Pinpoint the cell where the given text exists, returning its [x, y] midpoint coordinate. 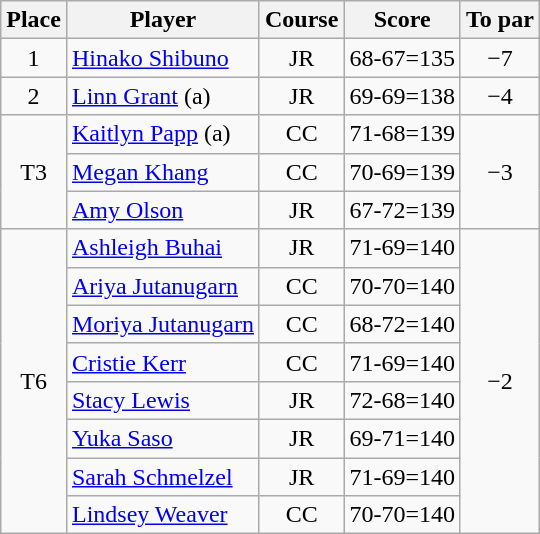
Ariya Jutanugarn [162, 286]
T3 [34, 172]
Course [301, 20]
Stacy Lewis [162, 400]
67-72=139 [402, 210]
71-68=139 [402, 134]
Cristie Kerr [162, 362]
70-69=139 [402, 172]
1 [34, 58]
68-72=140 [402, 324]
Megan Khang [162, 172]
69-71=140 [402, 438]
Kaitlyn Papp (a) [162, 134]
Player [162, 20]
Score [402, 20]
69-69=138 [402, 96]
68-67=135 [402, 58]
72-68=140 [402, 400]
2 [34, 96]
−3 [500, 172]
Linn Grant (a) [162, 96]
−2 [500, 381]
T6 [34, 381]
Lindsey Weaver [162, 515]
−4 [500, 96]
Place [34, 20]
Yuka Saso [162, 438]
Amy Olson [162, 210]
Moriya Jutanugarn [162, 324]
Sarah Schmelzel [162, 477]
Ashleigh Buhai [162, 248]
To par [500, 20]
Hinako Shibuno [162, 58]
−7 [500, 58]
